Determine the (x, y) coordinate at the center of the cell enclosing the given text.  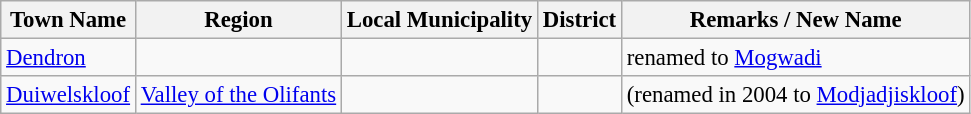
Remarks / New Name (795, 20)
Local Municipality (439, 20)
Town Name (68, 20)
Region (238, 20)
Dendron (68, 58)
Duiwelskloof (68, 95)
Valley of the Olifants (238, 95)
District (579, 20)
renamed to Mogwadi (795, 58)
(renamed in 2004 to Modjadjiskloof) (795, 95)
